Return (x, y) of the center of cell containing provided text 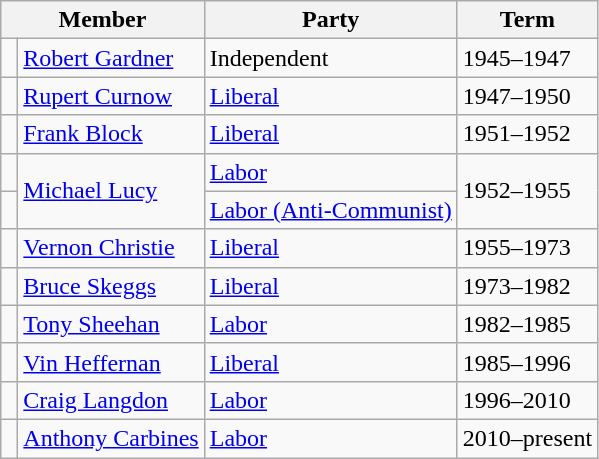
Member (102, 20)
1996–2010 (527, 400)
Vin Heffernan (111, 362)
Craig Langdon (111, 400)
1951–1952 (527, 134)
Independent (330, 58)
Robert Gardner (111, 58)
1973–1982 (527, 286)
1955–1973 (527, 248)
Vernon Christie (111, 248)
Frank Block (111, 134)
1947–1950 (527, 96)
Anthony Carbines (111, 438)
1982–1985 (527, 324)
1952–1955 (527, 191)
Labor (Anti-Communist) (330, 210)
1985–1996 (527, 362)
1945–1947 (527, 58)
Bruce Skeggs (111, 286)
Michael Lucy (111, 191)
Tony Sheehan (111, 324)
2010–present (527, 438)
Party (330, 20)
Rupert Curnow (111, 96)
Term (527, 20)
